Search for the cell housing the specified text and yield its (x, y) center coordinate. 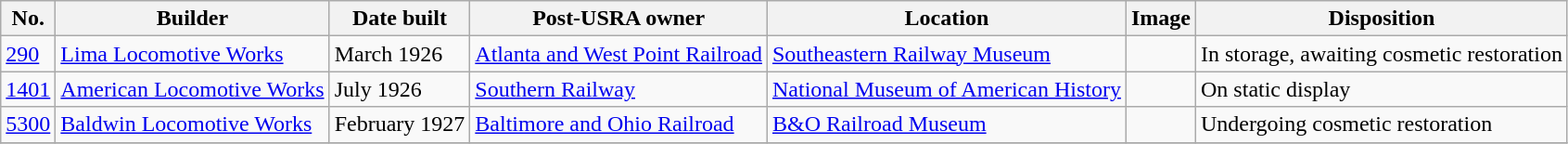
290 (28, 54)
Builder (193, 19)
B&O Railroad Museum (946, 124)
On static display (1382, 89)
Southern Railway (619, 89)
February 1927 (400, 124)
National Museum of American History (946, 89)
July 1926 (400, 89)
Image (1161, 19)
Baldwin Locomotive Works (193, 124)
Location (946, 19)
Disposition (1382, 19)
Baltimore and Ohio Railroad (619, 124)
No. (28, 19)
March 1926 (400, 54)
American Locomotive Works (193, 89)
Lima Locomotive Works (193, 54)
Date built (400, 19)
Undergoing cosmetic restoration (1382, 124)
Southeastern Railway Museum (946, 54)
Atlanta and West Point Railroad (619, 54)
1401 (28, 89)
5300 (28, 124)
In storage, awaiting cosmetic restoration (1382, 54)
Post-USRA owner (619, 19)
